From the cell containing the given text, extract its center point as (X, Y) coordinate. 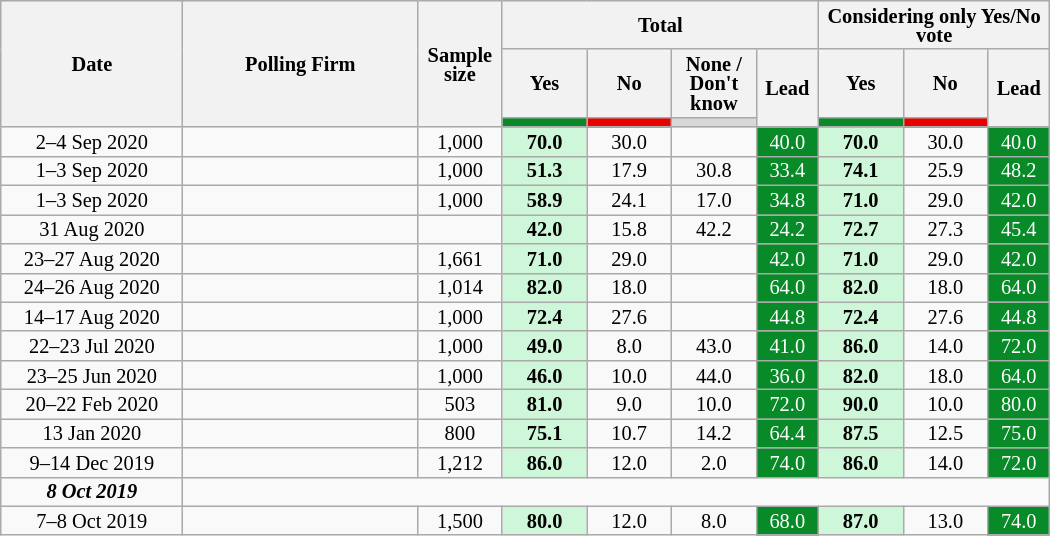
87.0 (860, 520)
2–4 Sep 2020 (92, 142)
1,212 (460, 462)
20–22 Feb 2020 (92, 404)
17.9 (630, 170)
49.0 (544, 346)
Considering only Yes/No vote (934, 24)
22–23 Jul 2020 (92, 346)
41.0 (787, 346)
81.0 (544, 404)
27.3 (946, 228)
1,014 (460, 288)
1,661 (460, 258)
90.0 (860, 404)
24.1 (630, 200)
17.0 (714, 200)
23–25 Jun 2020 (92, 374)
64.4 (787, 432)
25.9 (946, 170)
13 Jan 2020 (92, 432)
36.0 (787, 374)
75.0 (1019, 432)
42.2 (714, 228)
Total (660, 24)
9.0 (630, 404)
15.8 (630, 228)
2.0 (714, 462)
23–27 Aug 2020 (92, 258)
30.8 (714, 170)
9–14 Dec 2019 (92, 462)
34.8 (787, 200)
46.0 (544, 374)
74.1 (860, 170)
12.5 (946, 432)
45.4 (1019, 228)
503 (460, 404)
Sample size (460, 63)
Date (92, 63)
Polling Firm (300, 63)
7–8 Oct 2019 (92, 520)
68.0 (787, 520)
75.1 (544, 432)
8 Oct 2019 (92, 492)
800 (460, 432)
44.0 (714, 374)
58.9 (544, 200)
72.7 (860, 228)
87.5 (860, 432)
14–17 Aug 2020 (92, 316)
24.2 (787, 228)
31 Aug 2020 (92, 228)
10.7 (630, 432)
43.0 (714, 346)
51.3 (544, 170)
1,500 (460, 520)
None / Don't know (714, 83)
24–26 Aug 2020 (92, 288)
14.2 (714, 432)
33.4 (787, 170)
13.0 (946, 520)
48.2 (1019, 170)
